Return (x, y) of the center of cell containing provided text 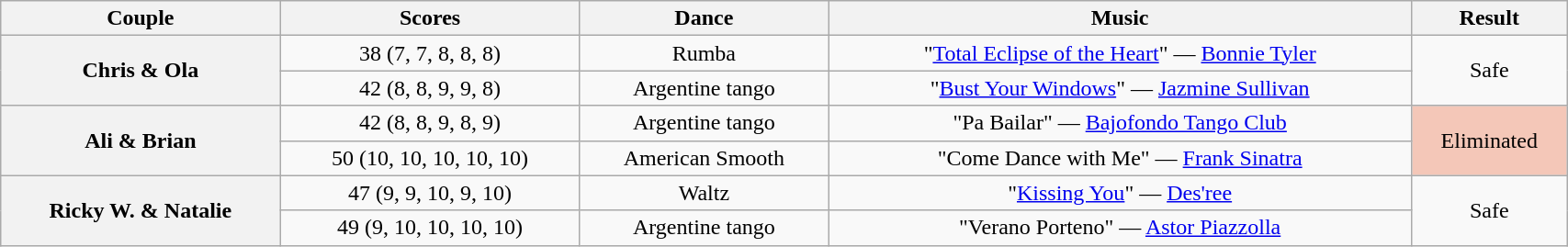
Dance (704, 18)
50 (10, 10, 10, 10, 10) (430, 158)
"Total Eclipse of the Heart" — Bonnie Tyler (1121, 53)
Result (1490, 18)
"Verano Porteno" — Astor Piazzolla (1121, 228)
49 (9, 10, 10, 10, 10) (430, 228)
American Smooth (704, 158)
"Bust Your Windows" — Jazmine Sullivan (1121, 88)
Couple (141, 18)
"Kissing You" — Des'ree (1121, 193)
"Come Dance with Me" — Frank Sinatra (1121, 158)
Eliminated (1490, 140)
47 (9, 9, 10, 9, 10) (430, 193)
38 (7, 7, 8, 8, 8) (430, 53)
"Pa Bailar" — Bajofondo Tango Club (1121, 123)
Music (1121, 18)
42 (8, 8, 9, 8, 9) (430, 123)
Chris & Ola (141, 71)
42 (8, 8, 9, 9, 8) (430, 88)
Ali & Brian (141, 140)
Ricky W. & Natalie (141, 210)
Waltz (704, 193)
Rumba (704, 53)
Scores (430, 18)
